Determine the [X, Y] coordinate at the center of the cell enclosing the given text.  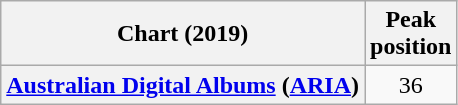
36 [411, 85]
Peakposition [411, 34]
Australian Digital Albums (ARIA) [183, 85]
Chart (2019) [183, 34]
